For the text-containing cell, return its midpoint in (X, Y) coordinate format. 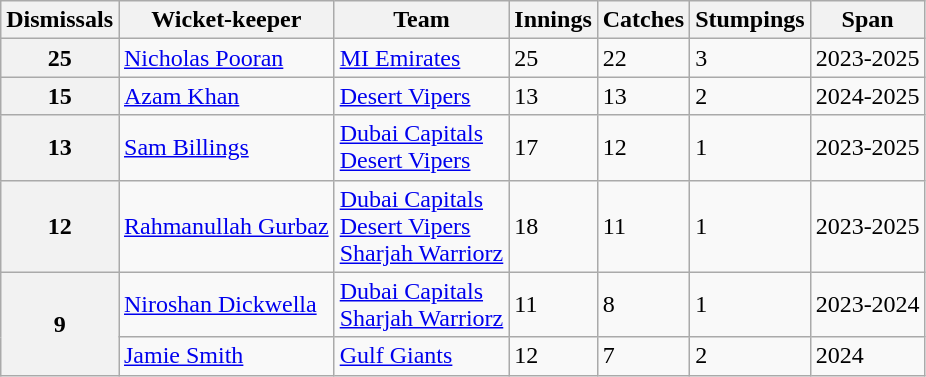
3 (750, 58)
2023-2024 (868, 304)
18 (553, 226)
Jamie Smith (226, 356)
Span (868, 20)
Dubai CapitalsSharjah Warriorz (422, 304)
Dismissals (60, 20)
Dubai CapitalsDesert VipersSharjah Warriorz (422, 226)
17 (553, 148)
15 (60, 96)
MI Emirates (422, 58)
2024-2025 (868, 96)
Desert Vipers (422, 96)
8 (643, 304)
2024 (868, 356)
Niroshan Dickwella (226, 304)
Gulf Giants (422, 356)
Stumpings (750, 20)
Sam Billings (226, 148)
Nicholas Pooran (226, 58)
Azam Khan (226, 96)
Wicket-keeper (226, 20)
22 (643, 58)
Rahmanullah Gurbaz (226, 226)
Catches (643, 20)
7 (643, 356)
Team (422, 20)
Innings (553, 20)
Dubai CapitalsDesert Vipers (422, 148)
9 (60, 324)
